Detect which cell encompasses the target text, then output its [x, y] center coordinate. 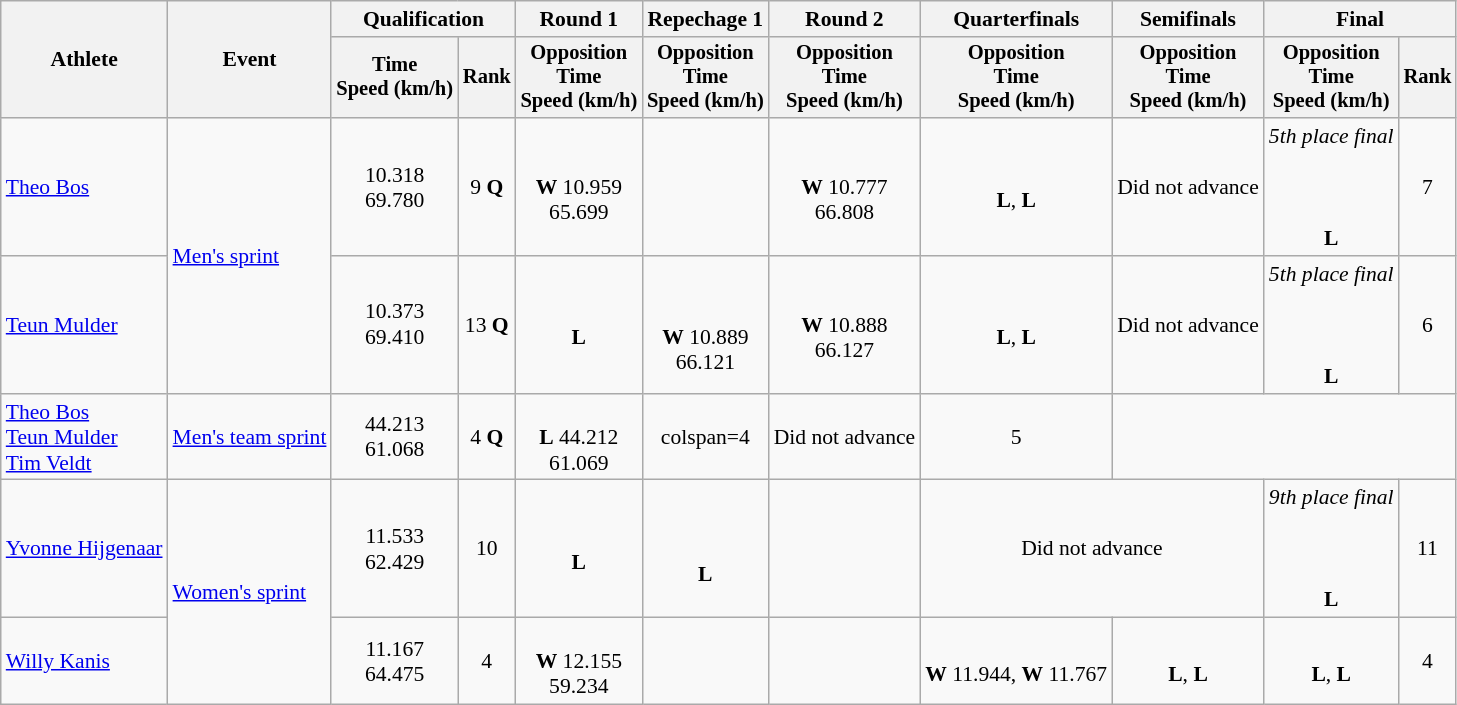
10.31869.780 [394, 187]
10.37369.410 [394, 325]
13 Q [487, 325]
7 [1428, 187]
W 10.88866.127 [845, 325]
Willy Kanis [84, 662]
5 [1016, 438]
Semifinals [1188, 19]
4 Q [487, 438]
Round 2 [845, 19]
Teun Mulder [84, 325]
Final [1360, 19]
L 44.21261.069 [580, 438]
Men's team sprint [250, 438]
44.21361.068 [394, 438]
Round 1 [580, 19]
Theo BosTeun MulderTim Veldt [84, 438]
11.16764.475 [394, 662]
colspan=4 [706, 438]
Women's sprint [250, 592]
Event [250, 60]
Athlete [84, 60]
Yvonne Hijgenaar [84, 549]
Theo Bos [84, 187]
W 10.77766.808 [845, 187]
9th place finalL [1332, 549]
Qualification [423, 19]
TimeSpeed (km/h) [394, 78]
W 12.15559.234 [580, 662]
W 10.95965.699 [580, 187]
11.53362.429 [394, 549]
11 [1428, 549]
W 10.88966.121 [706, 325]
Quarterfinals [1016, 19]
Men's sprint [250, 256]
W 11.944, W 11.767 [1016, 662]
6 [1428, 325]
9 Q [487, 187]
10 [487, 549]
Repechage 1 [706, 19]
